From the cell containing the given text, extract its center point as (x, y) coordinate. 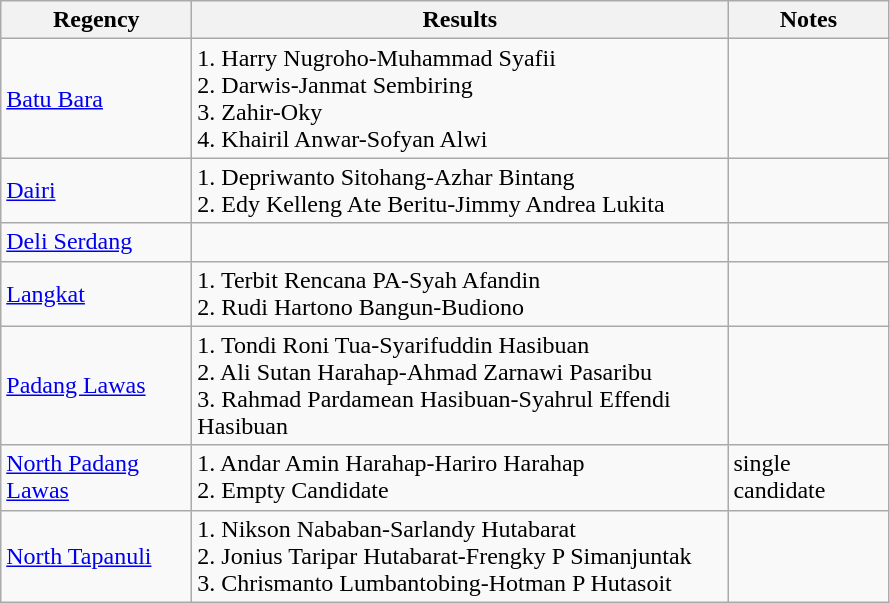
1. Depriwanto Sitohang-Azhar Bintang 2. Edy Kelleng Ate Beritu-Jimmy Andrea Lukita (460, 190)
Dairi (96, 190)
1. Nikson Nababan-Sarlandy Hutabarat2. Jonius Taripar Hutabarat-Frengky P Simanjuntak3. Chrismanto Lumbantobing-Hotman P Hutasoit (460, 556)
1. Harry Nugroho-Muhammad Syafii2. Darwis-Janmat Sembiring3. Zahir-Oky4. Khairil Anwar-Sofyan Alwi (460, 98)
North Padang Lawas (96, 478)
1. Tondi Roni Tua-Syarifuddin Hasibuan2. Ali Sutan Harahap-Ahmad Zarnawi Pasaribu3. Rahmad Pardamean Hasibuan-Syahrul Effendi Hasibuan (460, 386)
Results (460, 20)
Langkat (96, 294)
North Tapanuli (96, 556)
Deli Serdang (96, 242)
Padang Lawas (96, 386)
1. Terbit Rencana PA-Syah Afandin2. Rudi Hartono Bangun-Budiono (460, 294)
Batu Bara (96, 98)
1. Andar Amin Harahap-Hariro Harahap 2. Empty Candidate (460, 478)
Regency (96, 20)
single candidate (808, 478)
Notes (808, 20)
